Pinpoint the cell where the given text exists, returning its (x, y) midpoint coordinate. 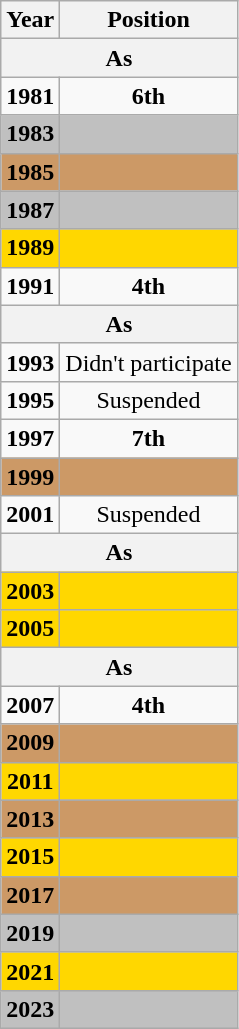
2019 (30, 933)
2023 (30, 1009)
2001 (30, 515)
1981 (30, 96)
Year (30, 20)
1993 (30, 362)
2015 (30, 857)
1983 (30, 134)
2017 (30, 895)
1985 (30, 172)
2005 (30, 629)
Position (148, 20)
2007 (30, 705)
2009 (30, 743)
2011 (30, 781)
Didn't participate (148, 362)
2013 (30, 819)
1999 (30, 477)
2021 (30, 971)
1995 (30, 400)
1991 (30, 286)
1997 (30, 438)
6th (148, 96)
1987 (30, 210)
7th (148, 438)
1989 (30, 248)
2003 (30, 591)
